Pinpoint the cell where the given text exists, returning its (x, y) midpoint coordinate. 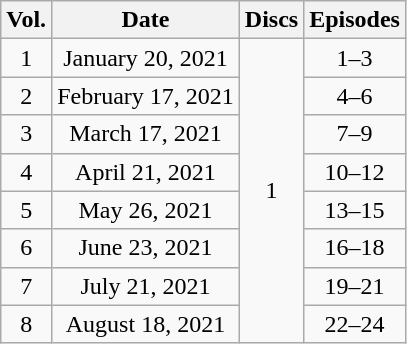
Discs (271, 20)
April 21, 2021 (146, 172)
May 26, 2021 (146, 210)
2 (26, 96)
August 18, 2021 (146, 324)
22–24 (355, 324)
7 (26, 286)
4 (26, 172)
July 21, 2021 (146, 286)
16–18 (355, 248)
8 (26, 324)
Vol. (26, 20)
March 17, 2021 (146, 134)
February 17, 2021 (146, 96)
January 20, 2021 (146, 58)
June 23, 2021 (146, 248)
5 (26, 210)
6 (26, 248)
3 (26, 134)
1–3 (355, 58)
7–9 (355, 134)
13–15 (355, 210)
4–6 (355, 96)
Episodes (355, 20)
19–21 (355, 286)
Date (146, 20)
10–12 (355, 172)
